Return [X, Y] of the center of cell containing provided text 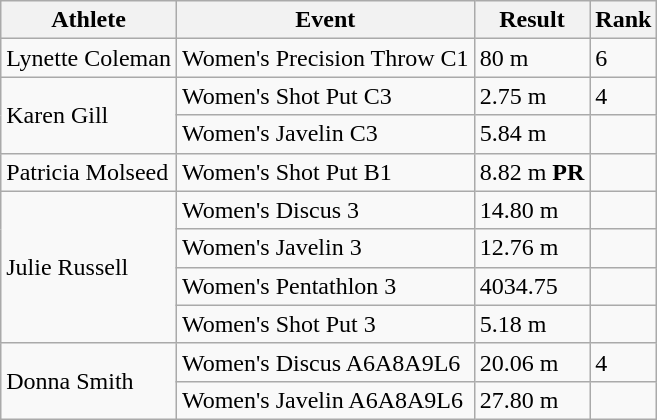
Event [325, 20]
Patricia Molseed [89, 172]
Women's Shot Put C3 [325, 96]
Women's Pentathlon 3 [325, 286]
Women's Javelin 3 [325, 248]
Women's Precision Throw C1 [325, 58]
Result [532, 20]
Donna Smith [89, 381]
8.82 m PR [532, 172]
80 m [532, 58]
Women's Shot Put 3 [325, 324]
Women's Discus A6A8A9L6 [325, 362]
Rank [624, 20]
2.75 m [532, 96]
5.18 m [532, 324]
Karen Gill [89, 115]
Lynette Coleman [89, 58]
Women's Javelin A6A8A9L6 [325, 400]
27.80 m [532, 400]
Julie Russell [89, 267]
5.84 m [532, 134]
12.76 m [532, 248]
4034.75 [532, 286]
Women's Javelin C3 [325, 134]
Women's Shot Put B1 [325, 172]
20.06 m [532, 362]
6 [624, 58]
Athlete [89, 20]
14.80 m [532, 210]
Women's Discus 3 [325, 210]
